Return the [X, Y] coordinate for the center point of the cell that contains the specified text.  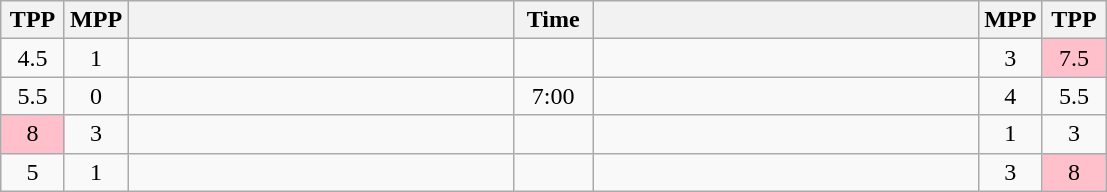
7:00 [554, 96]
0 [96, 96]
4.5 [33, 58]
4 [1011, 96]
7.5 [1074, 58]
5 [33, 172]
Time [554, 20]
